Identify which cell holds the provided text, then report its [x, y] central coordinate. 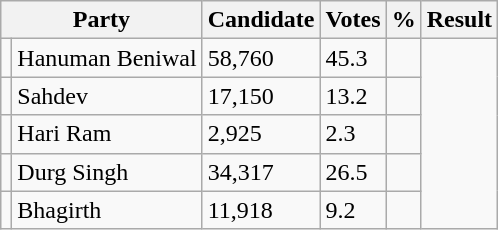
9.2 [353, 210]
2,925 [261, 134]
11,918 [261, 210]
Sahdev [107, 96]
% [404, 20]
34,317 [261, 172]
Hari Ram [107, 134]
Hanuman Beniwal [107, 58]
2.3 [353, 134]
13.2 [353, 96]
45.3 [353, 58]
26.5 [353, 172]
Bhagirth [107, 210]
17,150 [261, 96]
Result [459, 20]
58,760 [261, 58]
Durg Singh [107, 172]
Votes [353, 20]
Party [102, 20]
Candidate [261, 20]
